Detect which cell encompasses the target text, then output its (X, Y) center coordinate. 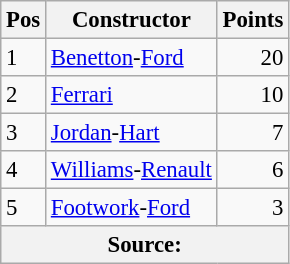
Jordan-Hart (132, 133)
Constructor (132, 20)
Points (252, 20)
Pos (24, 20)
Benetton-Ford (132, 58)
Ferrari (132, 95)
1 (24, 58)
5 (24, 208)
20 (252, 58)
Footwork-Ford (132, 208)
4 (24, 170)
Source: (145, 245)
Williams-Renault (132, 170)
10 (252, 95)
7 (252, 133)
6 (252, 170)
2 (24, 95)
